Identify which cell holds the provided text, then report its (X, Y) central coordinate. 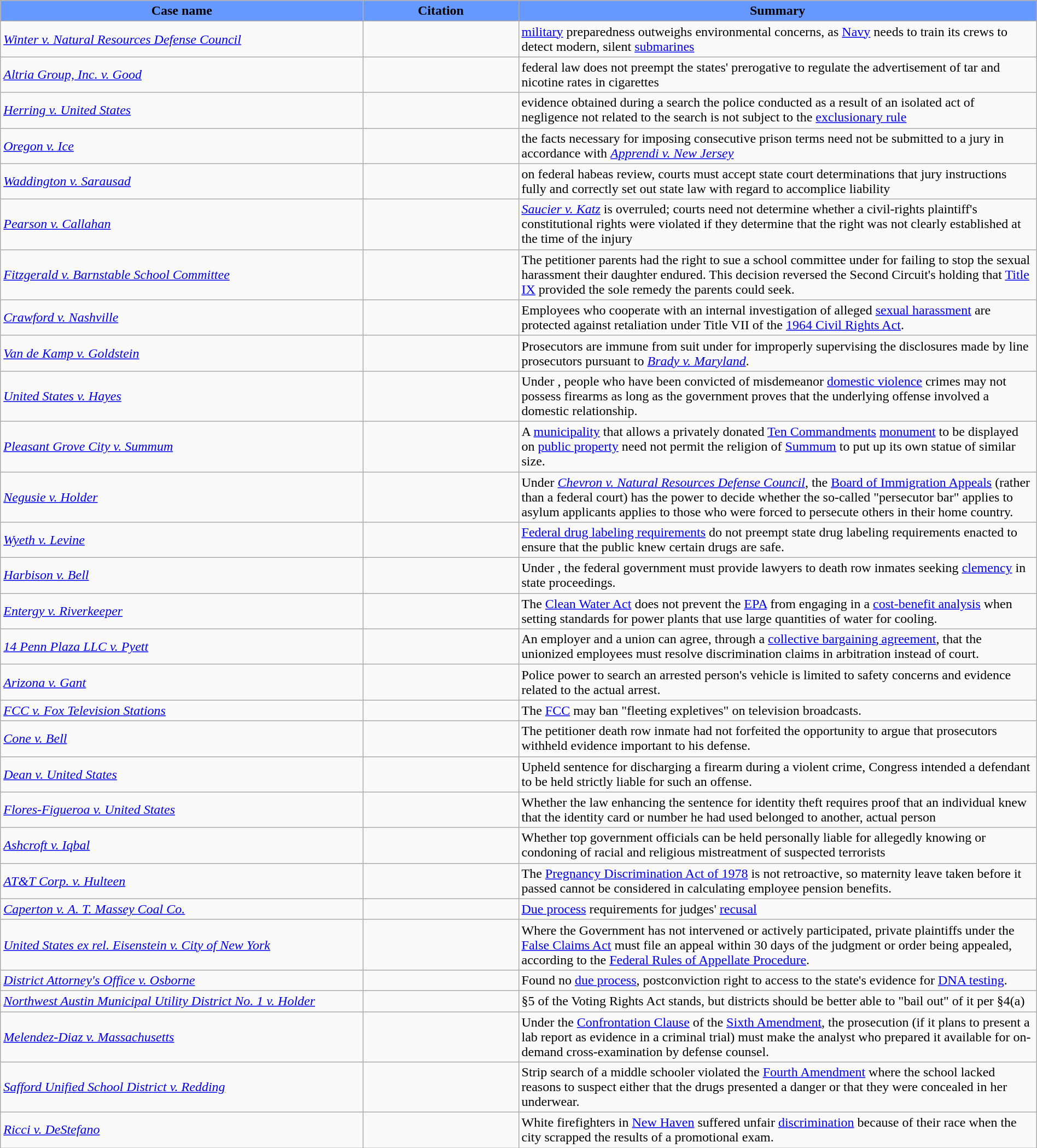
Ricci v. DeStefano (182, 1130)
Harbison v. Bell (182, 575)
Arizona v. Gant (182, 683)
Ashcroft v. Iqbal (182, 846)
Oregon v. Ice (182, 145)
White firefighters in New Haven suffered unfair discrimination because of their race when the city scrapped the results of a promotional exam. (778, 1130)
Cone v. Bell (182, 738)
Altria Group, Inc. v. Good (182, 74)
Flores-Figueroa v. United States (182, 809)
Van de Kamp v. Goldstein (182, 353)
Melendez-Diaz v. Massachusetts (182, 1037)
The FCC may ban "fleeting expletives" on television broadcasts. (778, 710)
AT&T Corp. v. Hulteen (182, 881)
Dean v. United States (182, 774)
federal law does not preempt the states' prerogative to regulate the advertisement of tar and nicotine rates in cigarettes (778, 74)
Police power to search an arrested person's vehicle is limited to safety concerns and evidence related to the actual arrest. (778, 683)
Crawford v. Nashville (182, 317)
Summary (778, 11)
Case name (182, 11)
Caperton v. A. T. Massey Coal Co. (182, 909)
Negusie v. Holder (182, 497)
Prosecutors are immune from suit under for improperly supervising the disclosures made by line prosecutors pursuant to Brady v. Maryland. (778, 353)
military preparedness outweighs environmental concerns, as Navy needs to train its crews to detect modern, silent submarines (778, 39)
Safford Unified School District v. Redding (182, 1087)
14 Penn Plaza LLC v. Pyett (182, 646)
Upheld sentence for discharging a firearm during a violent crime, Congress intended a defendant to be held strictly liable for such an offense. (778, 774)
§5 of the Voting Rights Act stands, but districts should be better able to "bail out" of it per §4(a) (778, 1001)
District Attorney's Office v. Osborne (182, 980)
Pearson v. Callahan (182, 224)
Winter v. Natural Resources Defense Council (182, 39)
Pleasant Grove City v. Summum (182, 446)
Herring v. United States (182, 110)
Due process requirements for judges' recusal (778, 909)
Northwest Austin Municipal Utility District No. 1 v. Holder (182, 1001)
United States v. Hayes (182, 396)
the facts necessary for imposing consecutive prison terms need not be submitted to a jury in accordance with Apprendi v. New Jersey (778, 145)
FCC v. Fox Television Stations (182, 710)
Found no due process, postconviction right to access to the state's evidence for DNA testing. (778, 980)
Citation (441, 11)
Wyeth v. Levine (182, 540)
Waddington v. Sarausad (182, 182)
Federal drug labeling requirements do not preempt state drug labeling requirements enacted to ensure that the public knew certain drugs are safe. (778, 540)
Fitzgerald v. Barnstable School Committee (182, 275)
The petitioner death row inmate had not forfeited the opportunity to argue that prosecutors withheld evidence important to his defense. (778, 738)
Under , the federal government must provide lawyers to death row inmates seeking clemency in state proceedings. (778, 575)
United States ex rel. Eisenstein v. City of New York (182, 945)
Entergy v. Riverkeeper (182, 611)
